Determine the [x, y] coordinate at the center of the cell enclosing the given text.  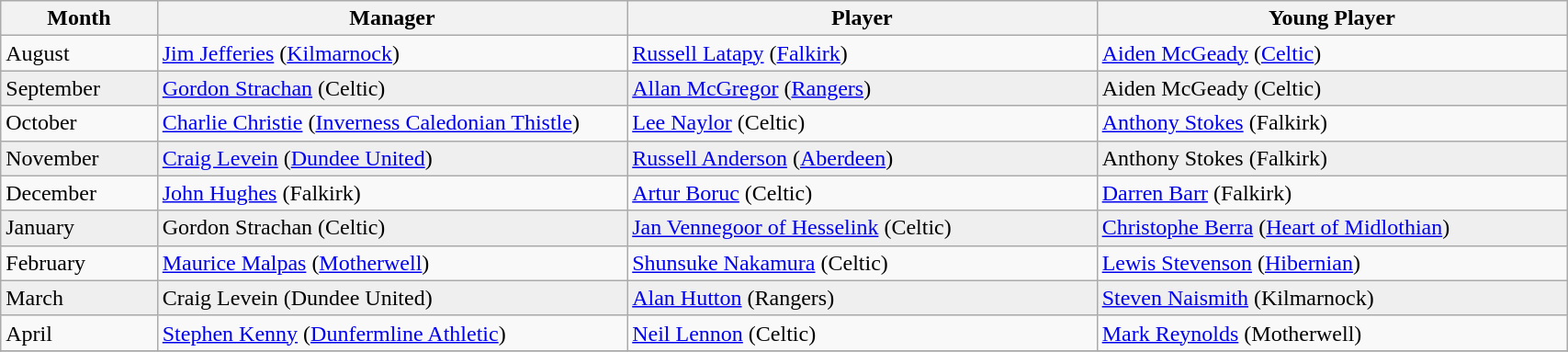
Jan Vennegoor of Hesselink (Celtic) [862, 228]
Lee Naylor (Celtic) [862, 123]
Artur Boruc (Celtic) [862, 193]
November [79, 158]
April [79, 333]
Jim Jefferies (Kilmarnock) [391, 53]
October [79, 123]
Charlie Christie (Inverness Caledonian Thistle) [391, 123]
Allan McGregor (Rangers) [862, 88]
Month [79, 18]
Young Player [1332, 18]
March [79, 298]
Mark Reynolds (Motherwell) [1332, 333]
December [79, 193]
Russell Anderson (Aberdeen) [862, 158]
Christophe Berra (Heart of Midlothian) [1332, 228]
Stephen Kenny (Dunfermline Athletic) [391, 333]
Russell Latapy (Falkirk) [862, 53]
Alan Hutton (Rangers) [862, 298]
February [79, 263]
January [79, 228]
Player [862, 18]
Neil Lennon (Celtic) [862, 333]
Maurice Malpas (Motherwell) [391, 263]
Shunsuke Nakamura (Celtic) [862, 263]
Lewis Stevenson (Hibernian) [1332, 263]
Steven Naismith (Kilmarnock) [1332, 298]
September [79, 88]
August [79, 53]
Manager [391, 18]
John Hughes (Falkirk) [391, 193]
Darren Barr (Falkirk) [1332, 193]
